Locate the cell with the specified text and output its [x, y] center coordinate. 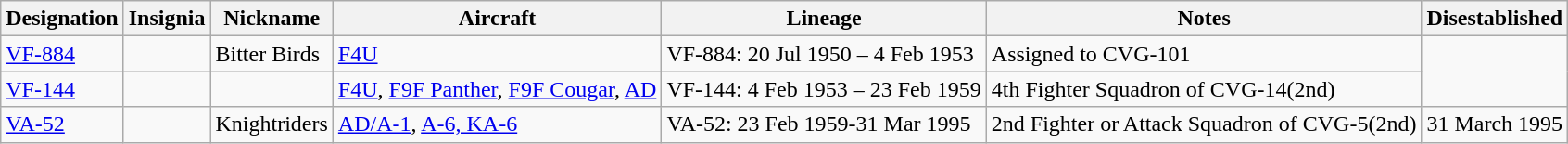
Nickname [272, 19]
VA-52 [62, 124]
VA-52: 23 Feb 1959-31 Mar 1995 [824, 124]
F4U [497, 54]
Insignia [167, 19]
VF-884: 20 Jul 1950 – 4 Feb 1953 [824, 54]
Aircraft [497, 19]
Designation [62, 19]
2nd Fighter or Attack Squadron of CVG-5(2nd) [1204, 124]
Knightriders [272, 124]
VF-144 [62, 89]
Lineage [824, 19]
4th Fighter Squadron of CVG-14(2nd) [1204, 89]
Bitter Birds [272, 54]
VF-884 [62, 54]
Disestablished [1495, 19]
31 March 1995 [1495, 124]
Notes [1204, 19]
VF-144: 4 Feb 1953 – 23 Feb 1959 [824, 89]
Assigned to CVG-101 [1204, 54]
AD/A-1, A-6, KA-6 [497, 124]
F4U, F9F Panther, F9F Cougar, AD [497, 89]
